Detect which cell encompasses the target text, then output its [X, Y] center coordinate. 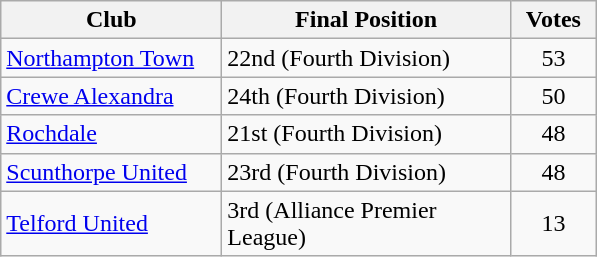
24th (Fourth Division) [366, 96]
Telford United [112, 224]
22nd (Fourth Division) [366, 58]
50 [553, 96]
Votes [553, 20]
Northampton Town [112, 58]
23rd (Fourth Division) [366, 172]
Rochdale [112, 134]
Club [112, 20]
Final Position [366, 20]
Crewe Alexandra [112, 96]
53 [553, 58]
3rd (Alliance Premier League) [366, 224]
Scunthorpe United [112, 172]
13 [553, 224]
21st (Fourth Division) [366, 134]
